Determine the (x, y) coordinate at the center of the cell enclosing the given text.  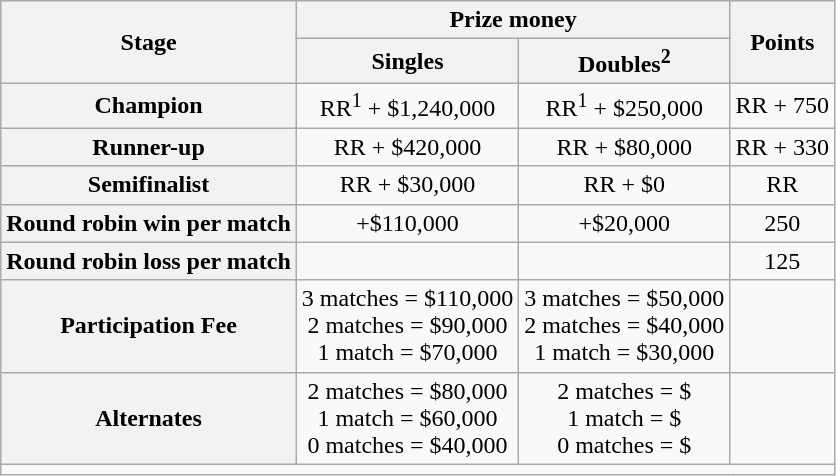
+$20,000 (624, 223)
Runner-up (149, 147)
Round robin win per match (149, 223)
RR (782, 185)
RR + 750 (782, 106)
2 matches = $1 match = $0 matches = $ (624, 418)
Alternates (149, 418)
Round robin loss per match (149, 261)
RR + $420,000 (407, 147)
2 matches = $80,0001 match = $60,0000 matches = $40,000 (407, 418)
Prize money (513, 20)
Stage (149, 42)
RR + $80,000 (624, 147)
250 (782, 223)
Doubles2 (624, 62)
3 matches = $110,0002 matches = $90,0001 match = $70,000 (407, 326)
125 (782, 261)
Participation Fee (149, 326)
RR + $0 (624, 185)
RR + 330 (782, 147)
Singles (407, 62)
+$110,000 (407, 223)
RR1 + $250,000 (624, 106)
Champion (149, 106)
3 matches = $50,0002 matches = $40,0001 match = $30,000 (624, 326)
Semifinalist (149, 185)
RR + $30,000 (407, 185)
Points (782, 42)
RR1 + $1,240,000 (407, 106)
